Scan for the cell matching the given text and deliver its (X, Y) coordinate at center. 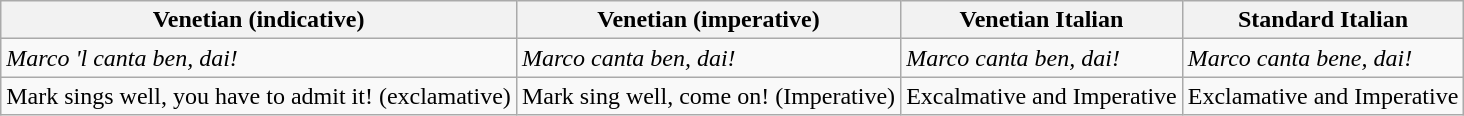
Venetian Italian (1042, 20)
Marco 'l canta ben, dai! (259, 58)
Marco canta bene, dai! (1323, 58)
Exclamative and Imperative (1323, 96)
Excalmative and Imperative (1042, 96)
Venetian (indicative) (259, 20)
Standard Italian (1323, 20)
Mark sings well, you have to admit it! (exclamative) (259, 96)
Mark sing well, come on! (Imperative) (708, 96)
Venetian (imperative) (708, 20)
